Output the (x, y) coordinate of the center of the cell containing the given text.  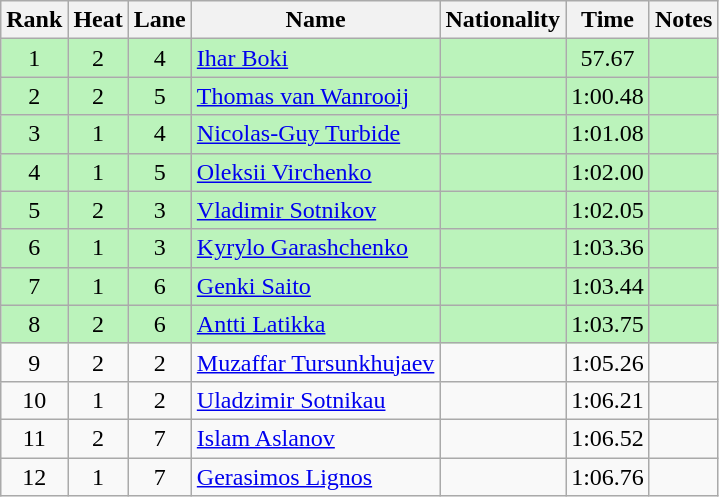
Lane (160, 20)
Notes (683, 20)
Islam Aslanov (316, 438)
Gerasimos Lignos (316, 477)
9 (34, 362)
12 (34, 477)
57.67 (608, 58)
1:03.36 (608, 248)
Antti Latikka (316, 324)
Name (316, 20)
Heat (98, 20)
Muzaffar Tursunkhujaev (316, 362)
Oleksii Virchenko (316, 172)
Kyrylo Garashchenko (316, 248)
Uladzimir Sotnikau (316, 400)
10 (34, 400)
1:02.00 (608, 172)
1:01.08 (608, 134)
Nationality (503, 20)
1:06.21 (608, 400)
8 (34, 324)
1:06.52 (608, 438)
Thomas van Wanrooij (316, 96)
Vladimir Sotnikov (316, 210)
Time (608, 20)
1:00.48 (608, 96)
Nicolas-Guy Turbide (316, 134)
Ihar Boki (316, 58)
11 (34, 438)
1:05.26 (608, 362)
Genki Saito (316, 286)
Rank (34, 20)
1:02.05 (608, 210)
1:03.75 (608, 324)
1:06.76 (608, 477)
1:03.44 (608, 286)
